Provide the [X, Y] coordinate of the cell's center where the given text is located.  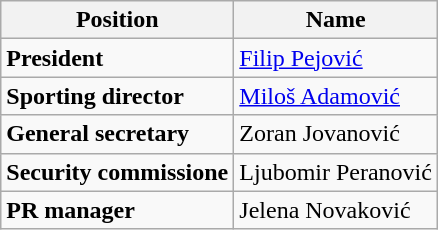
PR manager [118, 210]
Miloš Adamović [336, 96]
Security commissione [118, 172]
Ljubomir Peranović [336, 172]
Zoran Jovanović [336, 134]
General secretary [118, 134]
President [118, 58]
Filip Pejović [336, 58]
Sporting director [118, 96]
Jelena Novaković [336, 210]
Name [336, 20]
Position [118, 20]
